Search for the cell housing the specified text and yield its [x, y] center coordinate. 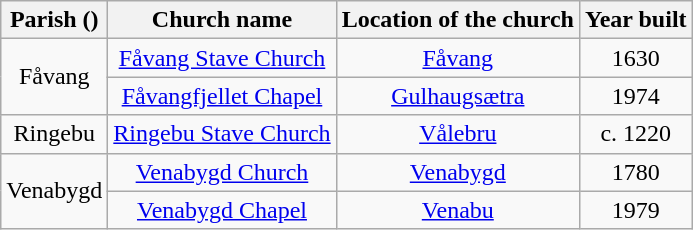
c. 1220 [636, 134]
1630 [636, 58]
Venabygd Church [222, 172]
Year built [636, 20]
Venabygd Chapel [222, 210]
Vålebru [458, 134]
Ringebu [54, 134]
1979 [636, 210]
Gulhaugsætra [458, 96]
1780 [636, 172]
1974 [636, 96]
Fåvangfjellet Chapel [222, 96]
Ringebu Stave Church [222, 134]
Parish () [54, 20]
Church name [222, 20]
Fåvang Stave Church [222, 58]
Location of the church [458, 20]
Venabu [458, 210]
